Output the [X, Y] coordinate of the center of the cell containing the given text.  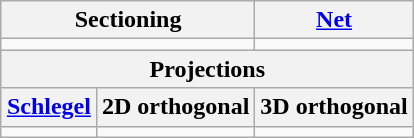
Net [334, 20]
Schlegel [48, 107]
Sectioning [128, 20]
3D orthogonal [334, 107]
Projections [207, 69]
2D orthogonal [175, 107]
